Extract the [x, y] coordinate from the center of the cell holding the provided text.  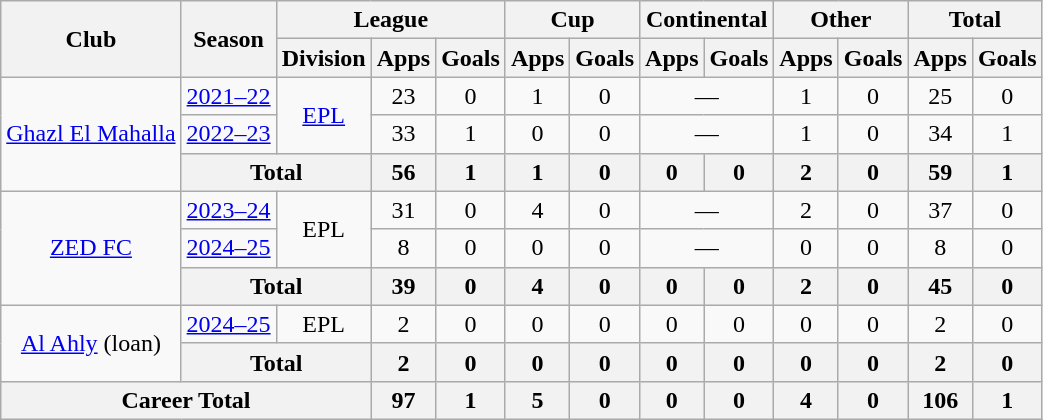
2023–24 [228, 210]
31 [403, 210]
2021–22 [228, 96]
Al Ahly (loan) [91, 343]
56 [403, 172]
Other [841, 20]
Club [91, 39]
37 [940, 210]
Cup [572, 20]
ZED FC [91, 248]
106 [940, 400]
League [390, 20]
45 [940, 286]
23 [403, 96]
39 [403, 286]
Season [228, 39]
Continental [707, 20]
Career Total [186, 400]
Ghazl El Mahalla [91, 134]
59 [940, 172]
34 [940, 134]
97 [403, 400]
5 [537, 400]
33 [403, 134]
2022–23 [228, 134]
25 [940, 96]
Division [324, 58]
